Capture the cell that displays the provided text and extract its (X, Y) central coordinate. 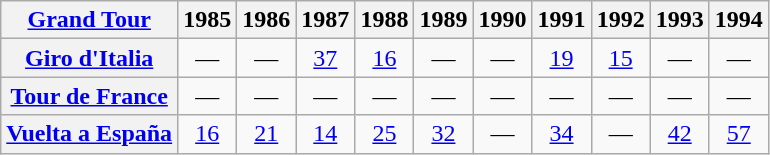
14 (326, 134)
1986 (266, 20)
1992 (620, 20)
1990 (502, 20)
1993 (680, 20)
25 (384, 134)
37 (326, 58)
Giro d'Italia (90, 58)
Vuelta a España (90, 134)
1994 (738, 20)
Tour de France (90, 96)
1989 (444, 20)
21 (266, 134)
42 (680, 134)
19 (562, 58)
Grand Tour (90, 20)
15 (620, 58)
1987 (326, 20)
34 (562, 134)
32 (444, 134)
1988 (384, 20)
1985 (208, 20)
1991 (562, 20)
57 (738, 134)
